Capture the cell that displays the provided text and extract its [x, y] central coordinate. 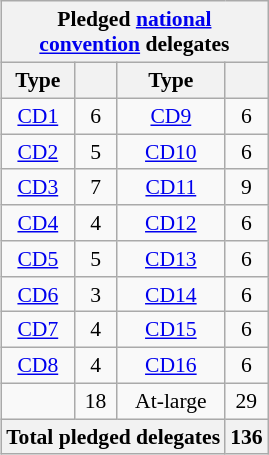
CD10 [171, 152]
CD14 [171, 294]
CD2 [38, 152]
Total pledged delegates [113, 437]
CD1 [38, 116]
18 [96, 401]
Pledged nationalconvention delegates [134, 32]
29 [246, 401]
CD4 [38, 223]
CD11 [171, 187]
CD7 [38, 330]
CD15 [171, 330]
CD3 [38, 187]
CD9 [171, 116]
CD8 [38, 365]
CD5 [38, 259]
At-large [171, 401]
7 [96, 187]
CD6 [38, 294]
3 [96, 294]
9 [246, 187]
CD12 [171, 223]
CD16 [171, 365]
136 [246, 437]
CD13 [171, 259]
